Return the (X, Y) coordinate for the center point of the cell that contains the specified text.  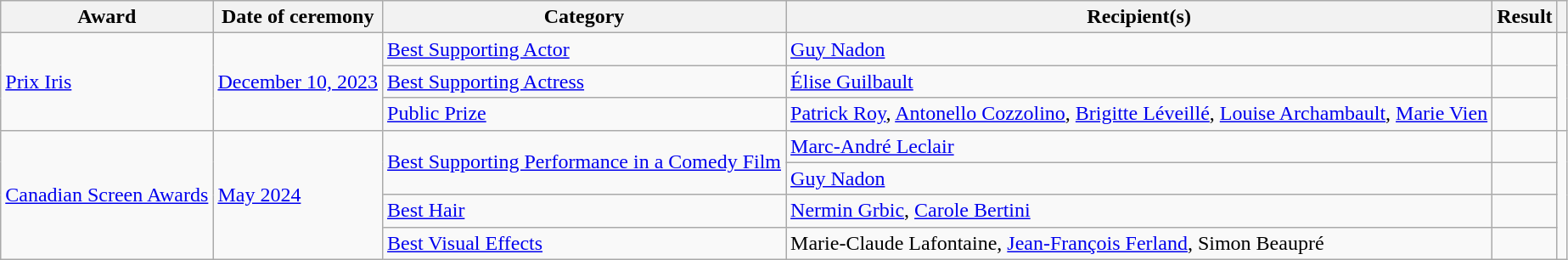
Canadian Screen Awards (107, 195)
Best Supporting Actress (584, 82)
Award (107, 17)
Marc-André Leclair (1139, 146)
Best Supporting Actor (584, 49)
Élise Guilbault (1139, 82)
Public Prize (584, 114)
Date of ceremony (298, 17)
Category (584, 17)
Patrick Roy, Antonello Cozzolino, Brigitte Léveillé, Louise Archambault, Marie Vien (1139, 114)
Nermin Grbic, Carole Bertini (1139, 211)
December 10, 2023 (298, 82)
Best Hair (584, 211)
May 2024 (298, 195)
Recipient(s) (1139, 17)
Result (1525, 17)
Best Visual Effects (584, 243)
Best Supporting Performance in a Comedy Film (584, 162)
Prix Iris (107, 82)
Marie-Claude Lafontaine, Jean-François Ferland, Simon Beaupré (1139, 243)
